Return the [X, Y] coordinate for the center point of the cell that contains the specified text.  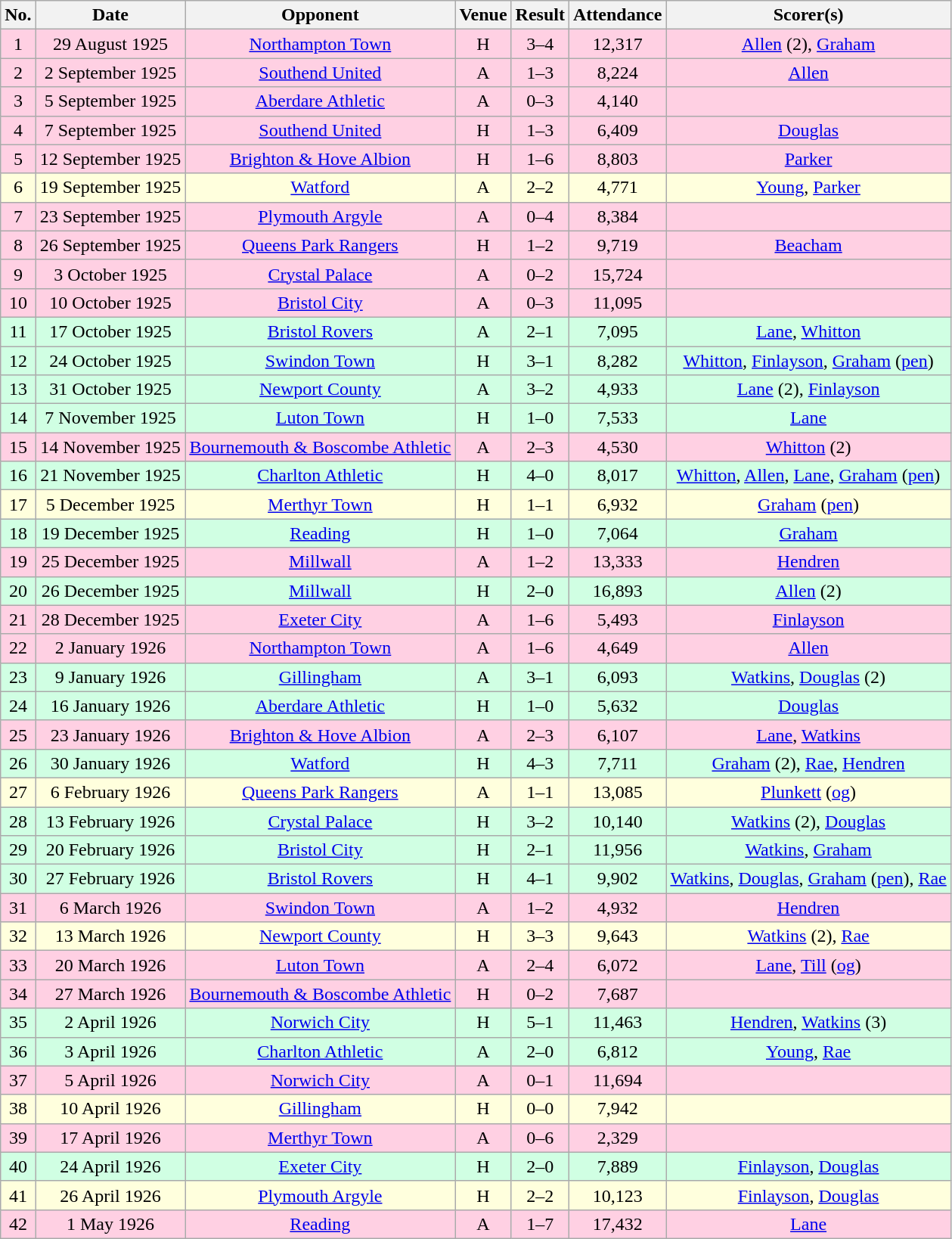
Graham (pen) [808, 505]
13 March 1926 [110, 936]
4,771 [617, 188]
38 [18, 1109]
6 [18, 188]
Beacham [808, 245]
Lane, Watkins [808, 734]
7 [18, 216]
6,107 [617, 734]
14 November 1925 [110, 447]
25 [18, 734]
7,889 [617, 1166]
15 [18, 447]
6,409 [617, 130]
41 [18, 1195]
22 [18, 648]
9,902 [617, 879]
26 [18, 763]
4,530 [617, 447]
Parker [808, 159]
23 [18, 677]
6 February 1926 [110, 792]
19 September 1925 [110, 188]
10 [18, 303]
Watkins, Douglas, Graham (pen), Rae [808, 879]
20 March 1926 [110, 965]
6 March 1926 [110, 908]
11,956 [617, 850]
16 January 1926 [110, 706]
27 March 1926 [110, 994]
3–3 [540, 936]
39 [18, 1138]
15,724 [617, 274]
7,711 [617, 763]
23 January 1926 [110, 734]
11,463 [617, 1023]
5–1 [540, 1023]
4–3 [540, 763]
3 [18, 101]
29 [18, 850]
Scorer(s) [808, 15]
7 November 1925 [110, 418]
Date [110, 15]
9,719 [617, 245]
Watkins, Graham [808, 850]
33 [18, 965]
4–1 [540, 879]
Young, Rae [808, 1051]
4,933 [617, 390]
Hendren, Watkins (3) [808, 1023]
4 [18, 130]
Watkins (2), Douglas [808, 821]
Opponent [321, 15]
Graham [808, 533]
0–4 [540, 216]
5 April 1926 [110, 1080]
18 [18, 533]
5 [18, 159]
Lane, Till (og) [808, 965]
17 [18, 505]
34 [18, 994]
21 [18, 619]
31 [18, 908]
1 [18, 44]
12 September 1925 [110, 159]
8,224 [617, 73]
7,687 [617, 994]
8,803 [617, 159]
No. [18, 15]
17 October 1925 [110, 331]
5 September 1925 [110, 101]
7,533 [617, 418]
21 November 1925 [110, 476]
5,632 [617, 706]
16 [18, 476]
8,017 [617, 476]
10,123 [617, 1195]
Whitton (2) [808, 447]
6,812 [617, 1051]
Attendance [617, 15]
3 April 1926 [110, 1051]
19 [18, 562]
7,095 [617, 331]
Lane (2), Finlayson [808, 390]
2–4 [540, 965]
24 October 1925 [110, 361]
13,085 [617, 792]
Allen (2) [808, 591]
Whitton, Finlayson, Graham (pen) [808, 361]
2,329 [617, 1138]
6,932 [617, 505]
Plunkett (og) [808, 792]
13 [18, 390]
8,282 [617, 361]
10 April 1926 [110, 1109]
Watkins, Douglas (2) [808, 677]
Allen (2), Graham [808, 44]
36 [18, 1051]
20 February 1926 [110, 850]
42 [18, 1224]
0–6 [540, 1138]
11,694 [617, 1080]
30 January 1926 [110, 763]
40 [18, 1166]
12,317 [617, 44]
23 September 1925 [110, 216]
26 December 1925 [110, 591]
7,064 [617, 533]
9,643 [617, 936]
Watkins (2), Rae [808, 936]
4–0 [540, 476]
5,493 [617, 619]
2 [18, 73]
Result [540, 15]
17,432 [617, 1224]
3–4 [540, 44]
27 February 1926 [110, 879]
24 [18, 706]
10 October 1925 [110, 303]
4,932 [617, 908]
3 October 1925 [110, 274]
29 August 1925 [110, 44]
13,333 [617, 562]
14 [18, 418]
26 April 1926 [110, 1195]
27 [18, 792]
26 September 1925 [110, 245]
2 April 1926 [110, 1023]
6,072 [617, 965]
13 February 1926 [110, 821]
11,095 [617, 303]
7 September 1925 [110, 130]
28 December 1925 [110, 619]
5 December 1925 [110, 505]
0–0 [540, 1109]
Venue [483, 15]
8 [18, 245]
Graham (2), Rae, Hendren [808, 763]
2 January 1926 [110, 648]
Young, Parker [808, 188]
11 [18, 331]
12 [18, 361]
16,893 [617, 591]
31 October 1925 [110, 390]
Whitton, Allen, Lane, Graham (pen) [808, 476]
Lane, Whitton [808, 331]
17 April 1926 [110, 1138]
32 [18, 936]
37 [18, 1080]
10,140 [617, 821]
1–7 [540, 1224]
35 [18, 1023]
20 [18, 591]
9 January 1926 [110, 677]
6,093 [617, 677]
25 December 1925 [110, 562]
2 September 1925 [110, 73]
7,942 [617, 1109]
9 [18, 274]
8,384 [617, 216]
30 [18, 879]
Finlayson [808, 619]
28 [18, 821]
4,140 [617, 101]
1 May 1926 [110, 1224]
19 December 1925 [110, 533]
0–1 [540, 1080]
4,649 [617, 648]
24 April 1926 [110, 1166]
